From the cell containing the given text, extract its center point as (X, Y) coordinate. 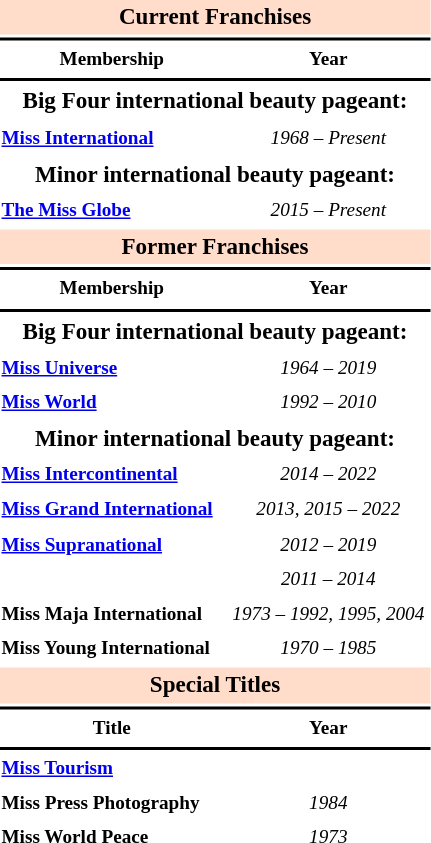
1968 – Present (329, 138)
Miss Intercontinental (112, 475)
1973 – 1992, 1995, 2004 (329, 614)
Miss Young International (112, 649)
2015 – Present (329, 211)
1984 (329, 803)
The Miss Globe (112, 211)
Miss Press Photography (112, 803)
Miss Supranational (112, 545)
Former Franchises (215, 248)
Title (112, 728)
Miss Tourism (112, 769)
Special Titles (215, 686)
Miss Grand International (112, 510)
Miss World (112, 403)
1964 – 2019 (329, 368)
2013, 2015 – 2022 (329, 510)
Miss International (112, 138)
Miss Maja International (112, 614)
2012 – 2019 (329, 545)
2014 – 2022 (329, 475)
Miss Universe (112, 368)
1992 – 2010 (329, 403)
1970 – 1985 (329, 649)
Current Franchises (215, 18)
2011 – 2014 (329, 580)
